Provide the (x, y) coordinate of the cell's center where the given text is located.  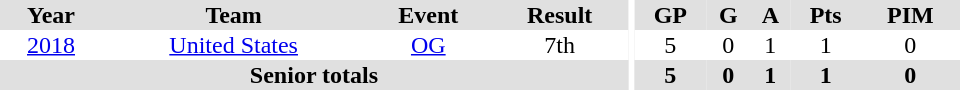
Year (51, 15)
Team (234, 15)
United States (234, 45)
Pts (826, 15)
OG (428, 45)
G (728, 15)
7th (560, 45)
Senior totals (314, 75)
Result (560, 15)
GP (670, 15)
2018 (51, 45)
PIM (910, 15)
Event (428, 15)
A (770, 15)
